Provide the (x, y) coordinate of the cell's center where the given text is located.  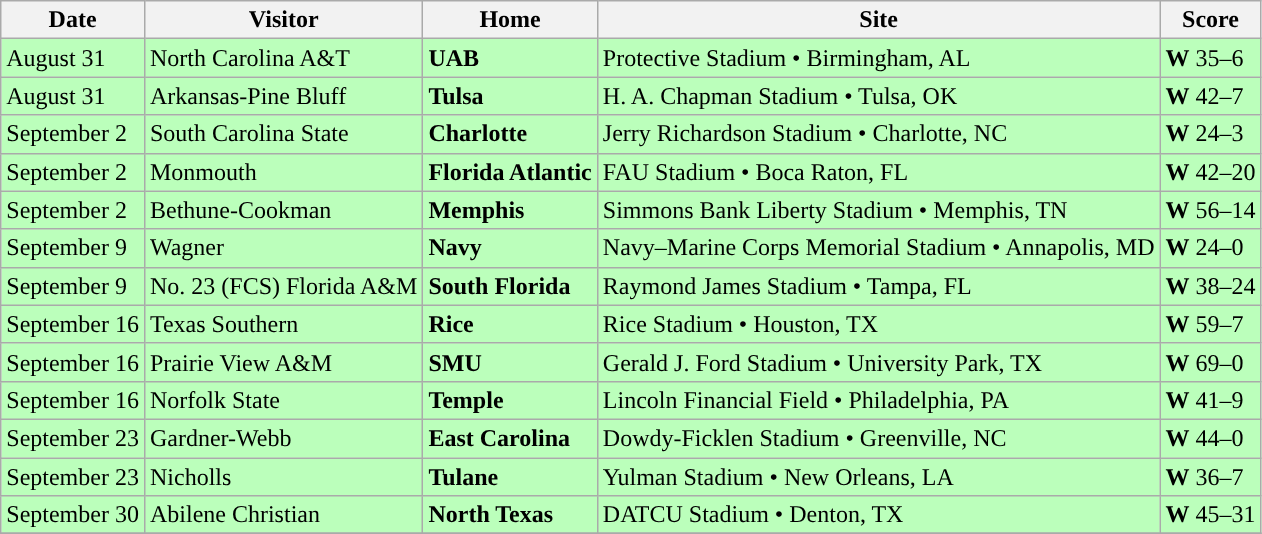
Raymond James Stadium • Tampa, FL (878, 286)
Tulane (510, 477)
Date (73, 20)
Rice (510, 324)
FAU Stadium • Boca Raton, FL (878, 172)
W 45–31 (1210, 515)
W 38–24 (1210, 286)
W 24–0 (1210, 248)
W 69–0 (1210, 362)
No. 23 (FCS) Florida A&M (283, 286)
Arkansas-Pine Bluff (283, 96)
W 44–0 (1210, 438)
South Florida (510, 286)
East Carolina (510, 438)
W 36–7 (1210, 477)
Temple (510, 400)
W 41–9 (1210, 400)
Wagner (283, 248)
W 42–7 (1210, 96)
Norfolk State (283, 400)
Florida Atlantic (510, 172)
Yulman Stadium • New Orleans, LA (878, 477)
Lincoln Financial Field • Philadelphia, PA (878, 400)
Score (1210, 20)
Prairie View A&M (283, 362)
Nicholls (283, 477)
Gardner-Webb (283, 438)
North Texas (510, 515)
Texas Southern (283, 324)
September 30 (73, 515)
SMU (510, 362)
W 24–3 (1210, 134)
W 35–6 (1210, 58)
Rice Stadium • Houston, TX (878, 324)
W 42–20 (1210, 172)
Charlotte (510, 134)
Bethune-Cookman (283, 210)
South Carolina State (283, 134)
Home (510, 20)
W 59–7 (1210, 324)
Gerald J. Ford Stadium • University Park, TX (878, 362)
UAB (510, 58)
W 56–14 (1210, 210)
Navy–Marine Corps Memorial Stadium • Annapolis, MD (878, 248)
Navy (510, 248)
DATCU Stadium • Denton, TX (878, 515)
North Carolina A&T (283, 58)
Protective Stadium • Birmingham, AL (878, 58)
Jerry Richardson Stadium • Charlotte, NC (878, 134)
Site (878, 20)
Monmouth (283, 172)
Visitor (283, 20)
H. A. Chapman Stadium • Tulsa, OK (878, 96)
Tulsa (510, 96)
Abilene Christian (283, 515)
Dowdy-Ficklen Stadium • Greenville, NC (878, 438)
Memphis (510, 210)
Simmons Bank Liberty Stadium • Memphis, TN (878, 210)
